Output the [x, y] coordinate of the center of the cell containing the given text.  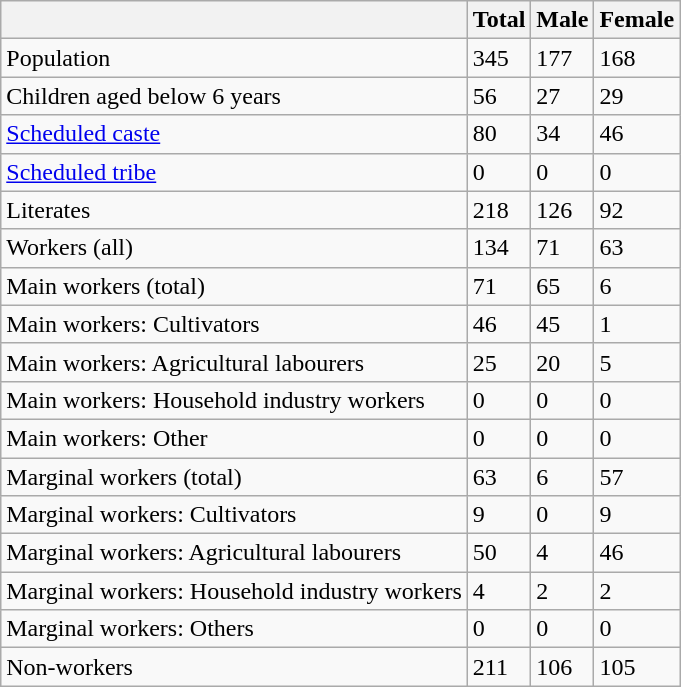
Main workers: Agricultural labourers [234, 362]
Marginal workers (total) [234, 477]
27 [562, 96]
1 [637, 324]
65 [562, 286]
Population [234, 58]
Marginal workers: Others [234, 629]
34 [562, 134]
Workers (all) [234, 248]
Scheduled caste [234, 134]
50 [499, 553]
177 [562, 58]
Total [499, 20]
Main workers: Cultivators [234, 324]
168 [637, 58]
Literates [234, 210]
105 [637, 667]
80 [499, 134]
Children aged below 6 years [234, 96]
218 [499, 210]
56 [499, 96]
345 [499, 58]
Marginal workers: Agricultural labourers [234, 553]
29 [637, 96]
20 [562, 362]
Non-workers [234, 667]
Male [562, 20]
211 [499, 667]
134 [499, 248]
Scheduled tribe [234, 172]
Main workers (total) [234, 286]
106 [562, 667]
126 [562, 210]
Marginal workers: Cultivators [234, 515]
25 [499, 362]
Female [637, 20]
45 [562, 324]
Marginal workers: Household industry workers [234, 591]
5 [637, 362]
57 [637, 477]
Main workers: Other [234, 438]
Main workers: Household industry workers [234, 400]
92 [637, 210]
